Return the [x, y] coordinate for the center point of the cell that contains the specified text.  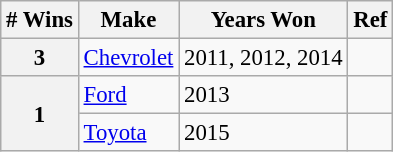
1 [40, 114]
Ford [128, 95]
Make [128, 20]
2013 [264, 95]
Toyota [128, 133]
Chevrolet [128, 58]
Years Won [264, 20]
3 [40, 58]
Ref [370, 20]
# Wins [40, 20]
2011, 2012, 2014 [264, 58]
2015 [264, 133]
